Detect which cell encompasses the target text, then output its (X, Y) center coordinate. 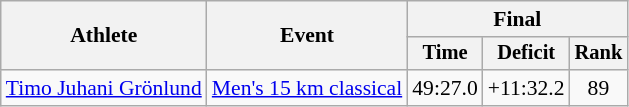
Rank (599, 54)
+11:32.2 (526, 88)
Men's 15 km classical (307, 88)
Event (307, 36)
89 (599, 88)
Final (517, 19)
Deficit (526, 54)
Time (444, 54)
49:27.0 (444, 88)
Athlete (104, 36)
Timo Juhani Grönlund (104, 88)
